Capture the cell that displays the provided text and extract its (x, y) central coordinate. 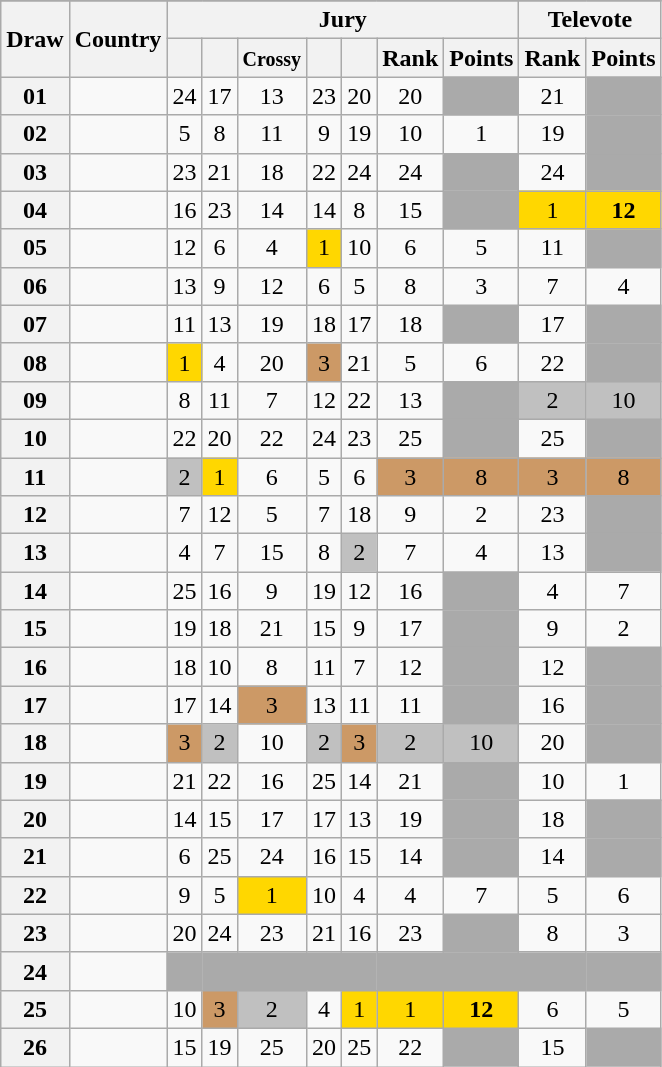
07 (35, 324)
02 (35, 134)
06 (35, 286)
Jury (343, 20)
Draw (35, 39)
Crossy (272, 58)
09 (35, 400)
26 (35, 1047)
04 (35, 210)
Country (118, 39)
05 (35, 248)
08 (35, 362)
Televote (590, 20)
01 (35, 96)
03 (35, 172)
